Provide the [x, y] coordinate of the cell's center where the given text is located.  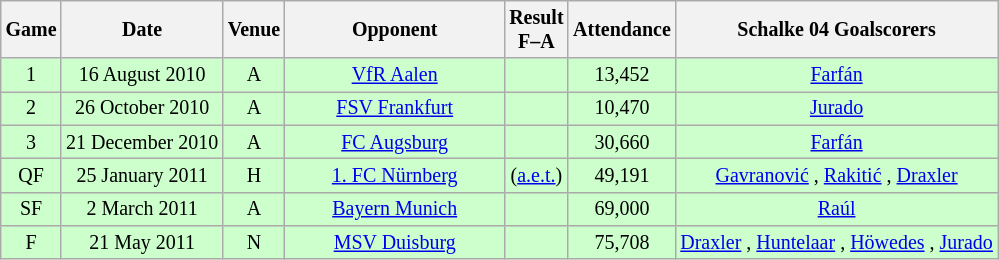
Jurado [837, 108]
1 [32, 76]
69,000 [622, 208]
16 August 2010 [142, 76]
SF [32, 208]
10,470 [622, 108]
QF [32, 176]
FC Augsburg [394, 142]
Bayern Munich [394, 208]
(a.e.t.) [536, 176]
Gavranović , Rakitić , Draxler [837, 176]
Schalke 04 Goalscorers [837, 30]
49,191 [622, 176]
Opponent [394, 30]
Raúl [837, 208]
F [32, 242]
3 [32, 142]
H [254, 176]
75,708 [622, 242]
13,452 [622, 76]
N [254, 242]
Game [32, 30]
ResultF–A [536, 30]
Venue [254, 30]
21 May 2011 [142, 242]
Attendance [622, 30]
2 March 2011 [142, 208]
30,660 [622, 142]
25 January 2011 [142, 176]
2 [32, 108]
Date [142, 30]
FSV Frankfurt [394, 108]
VfR Aalen [394, 76]
1. FC Nürnberg [394, 176]
MSV Duisburg [394, 242]
26 October 2010 [142, 108]
21 December 2010 [142, 142]
Draxler , Huntelaar , Höwedes , Jurado [837, 242]
